Return [x, y] of the center of cell containing provided text 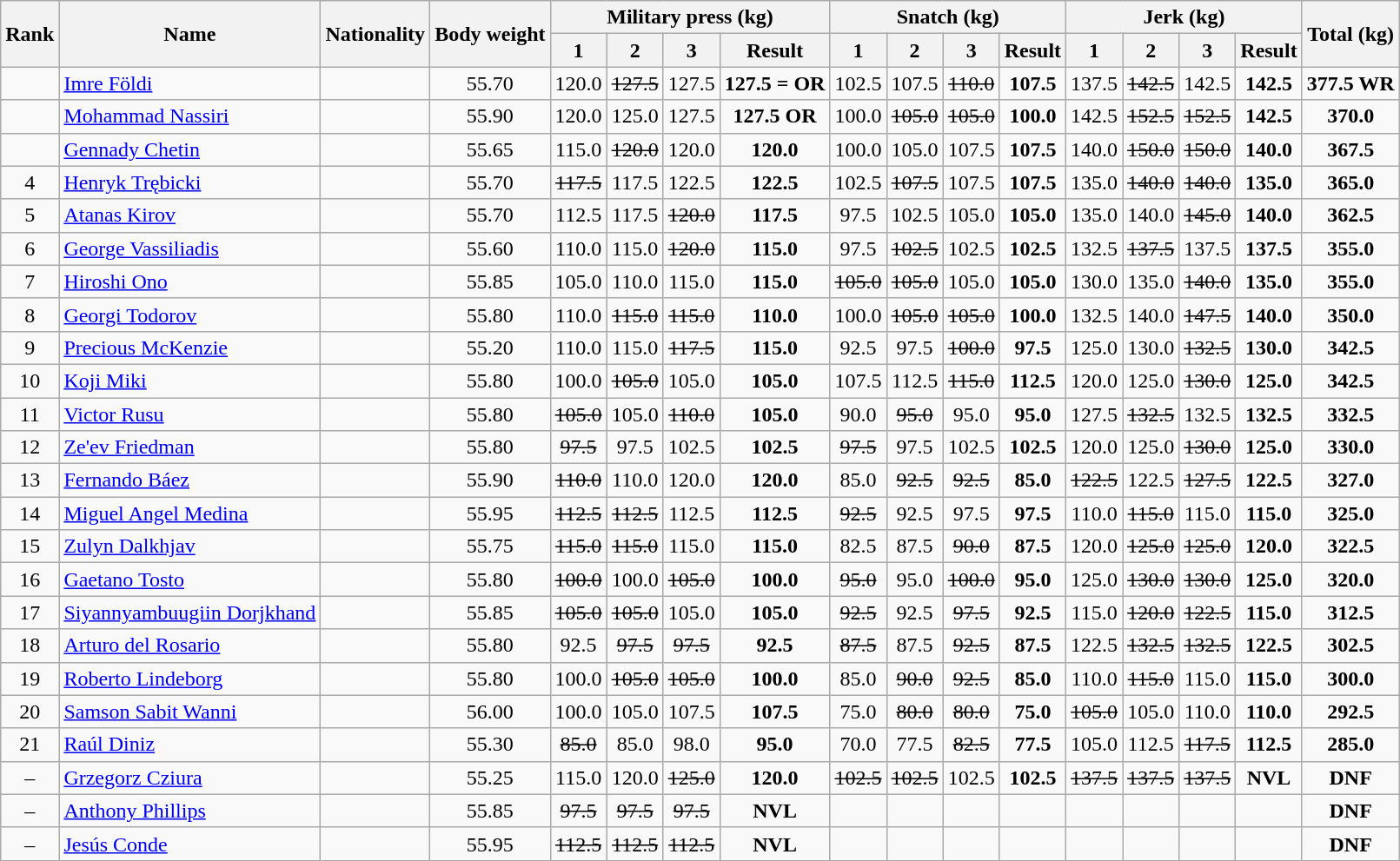
Rank [30, 34]
300.0 [1350, 679]
7 [30, 281]
6 [30, 248]
55.65 [490, 149]
98.0 [692, 745]
55.20 [490, 348]
Atanas Kirov [189, 215]
14 [30, 513]
312.5 [1350, 613]
18 [30, 646]
Arturo del Rosario [189, 646]
320.0 [1350, 580]
17 [30, 613]
Koji Miki [189, 381]
Mohammad Nassiri [189, 116]
21 [30, 745]
350.0 [1350, 315]
Snatch (kg) [948, 17]
Ze'ev Friedman [189, 447]
12 [30, 447]
147.5 [1208, 315]
Military press (kg) [690, 17]
Raúl Diniz [189, 745]
55.25 [490, 778]
Precious McKenzie [189, 348]
377.5 WR [1350, 83]
11 [30, 414]
Roberto Lindeborg [189, 679]
55.75 [490, 546]
Nationality [375, 34]
13 [30, 480]
Body weight [490, 34]
362.5 [1350, 215]
5 [30, 215]
127.5 OR [775, 116]
Siyannyambuugiin Dorjkhand [189, 613]
332.5 [1350, 414]
Gaetano Tosto [189, 580]
145.0 [1208, 215]
Hiroshi Ono [189, 281]
370.0 [1350, 116]
Samson Sabit Wanni [189, 712]
9 [30, 348]
Victor Rusu [189, 414]
327.0 [1350, 480]
292.5 [1350, 712]
George Vassiliadis [189, 248]
127.5 = OR [775, 83]
Georgi Todorov [189, 315]
Anthony Phillips [189, 811]
Fernando Báez [189, 480]
Miguel Angel Medina [189, 513]
302.5 [1350, 646]
Grzegorz Cziura [189, 778]
325.0 [1350, 513]
Jesús Conde [189, 844]
56.00 [490, 712]
16 [30, 580]
Henryk Trębicki [189, 182]
10 [30, 381]
55.30 [490, 745]
15 [30, 546]
4 [30, 182]
Total (kg) [1350, 34]
322.5 [1350, 546]
55.60 [490, 248]
8 [30, 315]
Imre Földi [189, 83]
330.0 [1350, 447]
Jerk (kg) [1184, 17]
19 [30, 679]
70.0 [859, 745]
367.5 [1350, 149]
Zulyn Dalkhjav [189, 546]
Name [189, 34]
Gennady Chetin [189, 149]
20 [30, 712]
365.0 [1350, 182]
285.0 [1350, 745]
